Search for the cell housing the specified text and yield its [x, y] center coordinate. 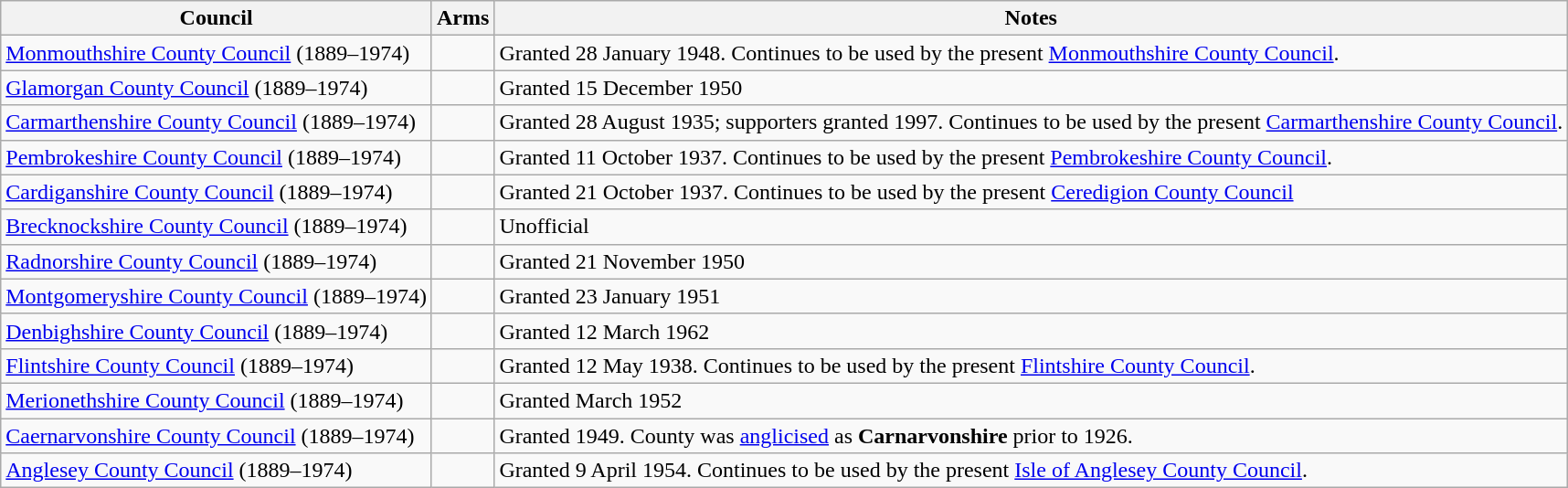
Granted 12 March 1962 [1031, 331]
Granted 23 January 1951 [1031, 296]
Montgomeryshire County Council (1889–1974) [217, 296]
Granted 11 October 1937. Continues to be used by the present Pembrokeshire County Council. [1031, 157]
Granted 15 December 1950 [1031, 88]
Unofficial [1031, 227]
Council [217, 18]
Monmouthshire County Council (1889–1974) [217, 53]
Carmarthenshire County Council (1889–1974) [217, 122]
Anglesey County Council (1889–1974) [217, 471]
Radnorshire County Council (1889–1974) [217, 261]
Pembrokeshire County Council (1889–1974) [217, 157]
Merionethshire County Council (1889–1974) [217, 400]
Granted 21 October 1937. Continues to be used by the present Ceredigion County Council [1031, 192]
Arms [462, 18]
Granted 28 August 1935; supporters granted 1997. Continues to be used by the present Carmarthenshire County Council. [1031, 122]
Granted 21 November 1950 [1031, 261]
Flintshire County Council (1889–1974) [217, 366]
Cardiganshire County Council (1889–1974) [217, 192]
Denbighshire County Council (1889–1974) [217, 331]
Glamorgan County Council (1889–1974) [217, 88]
Granted 28 January 1948. Continues to be used by the present Monmouthshire County Council. [1031, 53]
Granted March 1952 [1031, 400]
Caernarvonshire County Council (1889–1974) [217, 436]
Granted 9 April 1954. Continues to be used by the present Isle of Anglesey County Council. [1031, 471]
Notes [1031, 18]
Granted 12 May 1938. Continues to be used by the present Flintshire County Council. [1031, 366]
Brecknockshire County Council (1889–1974) [217, 227]
Granted 1949. County was anglicised as Carnarvonshire prior to 1926. [1031, 436]
